Capture the cell that displays the provided text and extract its (X, Y) central coordinate. 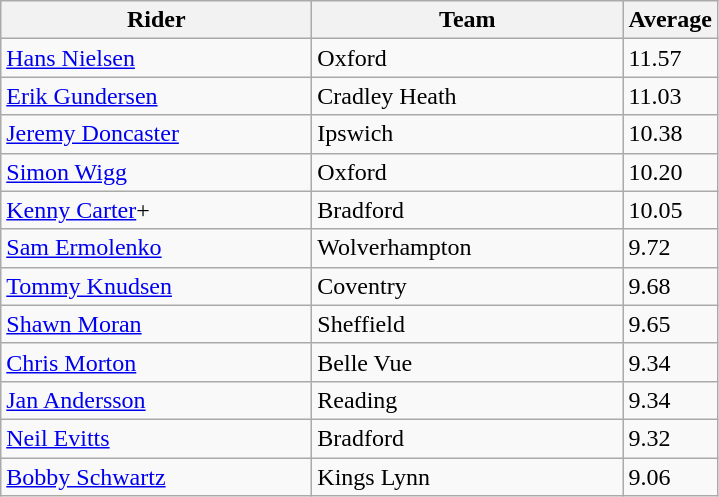
Team (468, 20)
Simon Wigg (156, 172)
Erik Gundersen (156, 96)
9.72 (670, 248)
9.68 (670, 286)
9.65 (670, 324)
Ipswich (468, 134)
Chris Morton (156, 362)
Belle Vue (468, 362)
Kings Lynn (468, 477)
10.05 (670, 210)
Average (670, 20)
11.57 (670, 58)
Tommy Knudsen (156, 286)
Shawn Moran (156, 324)
10.38 (670, 134)
Neil Evitts (156, 438)
Jeremy Doncaster (156, 134)
Sam Ermolenko (156, 248)
11.03 (670, 96)
Cradley Heath (468, 96)
Hans Nielsen (156, 58)
Kenny Carter+ (156, 210)
Bobby Schwartz (156, 477)
10.20 (670, 172)
Jan Andersson (156, 400)
9.06 (670, 477)
Reading (468, 400)
9.32 (670, 438)
Coventry (468, 286)
Rider (156, 20)
Sheffield (468, 324)
Wolverhampton (468, 248)
